Return (x, y) of the center of cell containing provided text 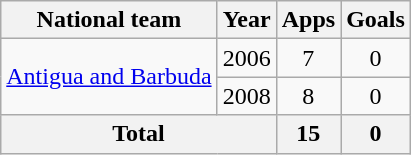
8 (308, 96)
15 (308, 134)
Total (138, 134)
7 (308, 58)
National team (109, 20)
Goals (376, 20)
2008 (246, 96)
Year (246, 20)
Apps (308, 20)
Antigua and Barbuda (109, 77)
2006 (246, 58)
